Pinpoint the cell where the given text exists, returning its (x, y) midpoint coordinate. 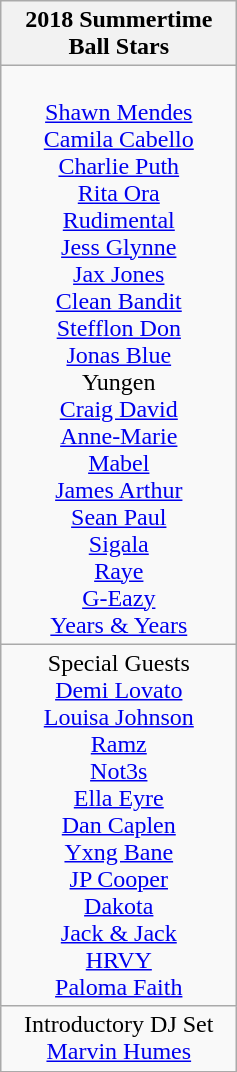
Special GuestsDemi Lovato Louisa Johnson Ramz Not3s Ella Eyre Dan Caplen Yxng Bane JP Cooper Dakota Jack & Jack HRVY Paloma Faith (119, 825)
Introductory DJ SetMarvin Humes (119, 1038)
2018 Summertime Ball Stars (119, 34)
